Find where the given text appears and provide that cell's center as [X, Y] coordinate. 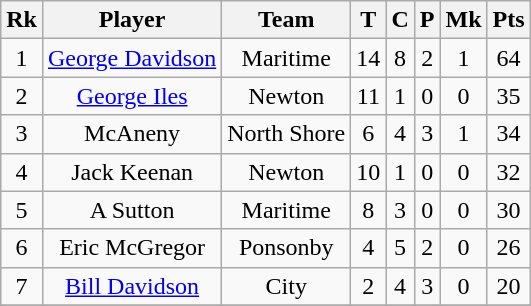
Pts [508, 20]
26 [508, 248]
North Shore [286, 134]
Jack Keenan [132, 172]
City [286, 286]
Eric McGregor [132, 248]
11 [368, 96]
George Davidson [132, 58]
Ponsonby [286, 248]
10 [368, 172]
T [368, 20]
Mk [464, 20]
A Sutton [132, 210]
C [400, 20]
McAneny [132, 134]
7 [22, 286]
Rk [22, 20]
Player [132, 20]
Bill Davidson [132, 286]
30 [508, 210]
George Iles [132, 96]
35 [508, 96]
32 [508, 172]
Team [286, 20]
64 [508, 58]
34 [508, 134]
14 [368, 58]
P [427, 20]
20 [508, 286]
